Determine the [X, Y] coordinate at the center of the cell enclosing the given text.  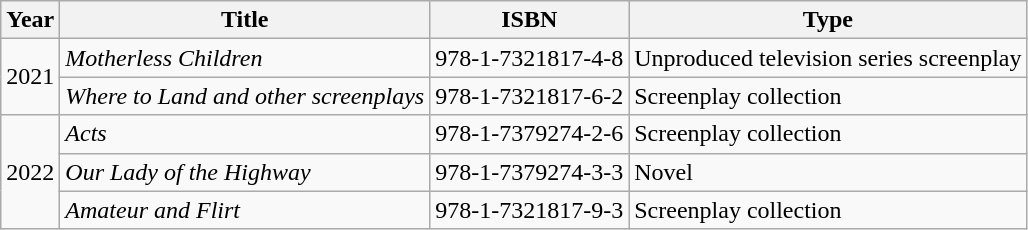
Motherless Children [245, 58]
978-1-7379274-2-6 [530, 134]
Amateur and Flirt [245, 210]
Where to Land and other screenplays [245, 96]
978-1-7321817-4-8 [530, 58]
2021 [30, 77]
978-1-7321817-9-3 [530, 210]
Title [245, 20]
Our Lady of the Highway [245, 172]
Novel [828, 172]
Acts [245, 134]
ISBN [530, 20]
Type [828, 20]
978-1-7379274-3-3 [530, 172]
2022 [30, 172]
Year [30, 20]
Unproduced television series screenplay [828, 58]
978-1-7321817-6-2 [530, 96]
